From the cell containing the given text, extract its center point as (x, y) coordinate. 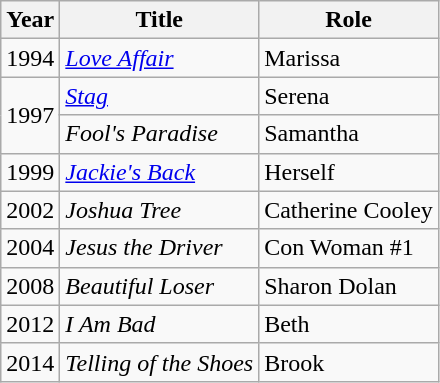
1994 (30, 58)
Role (349, 20)
Serena (349, 96)
Brook (349, 362)
Year (30, 20)
1997 (30, 115)
2004 (30, 248)
Stag (160, 96)
Catherine Cooley (349, 210)
1999 (30, 172)
Marissa (349, 58)
Herself (349, 172)
Joshua Tree (160, 210)
Beautiful Loser (160, 286)
I Am Bad (160, 324)
2012 (30, 324)
2008 (30, 286)
2014 (30, 362)
Title (160, 20)
Samantha (349, 134)
Jackie's Back (160, 172)
Love Affair (160, 58)
Con Woman #1 (349, 248)
Beth (349, 324)
Fool's Paradise (160, 134)
2002 (30, 210)
Sharon Dolan (349, 286)
Jesus the Driver (160, 248)
Telling of the Shoes (160, 362)
